Detect which cell encompasses the target text, then output its (X, Y) center coordinate. 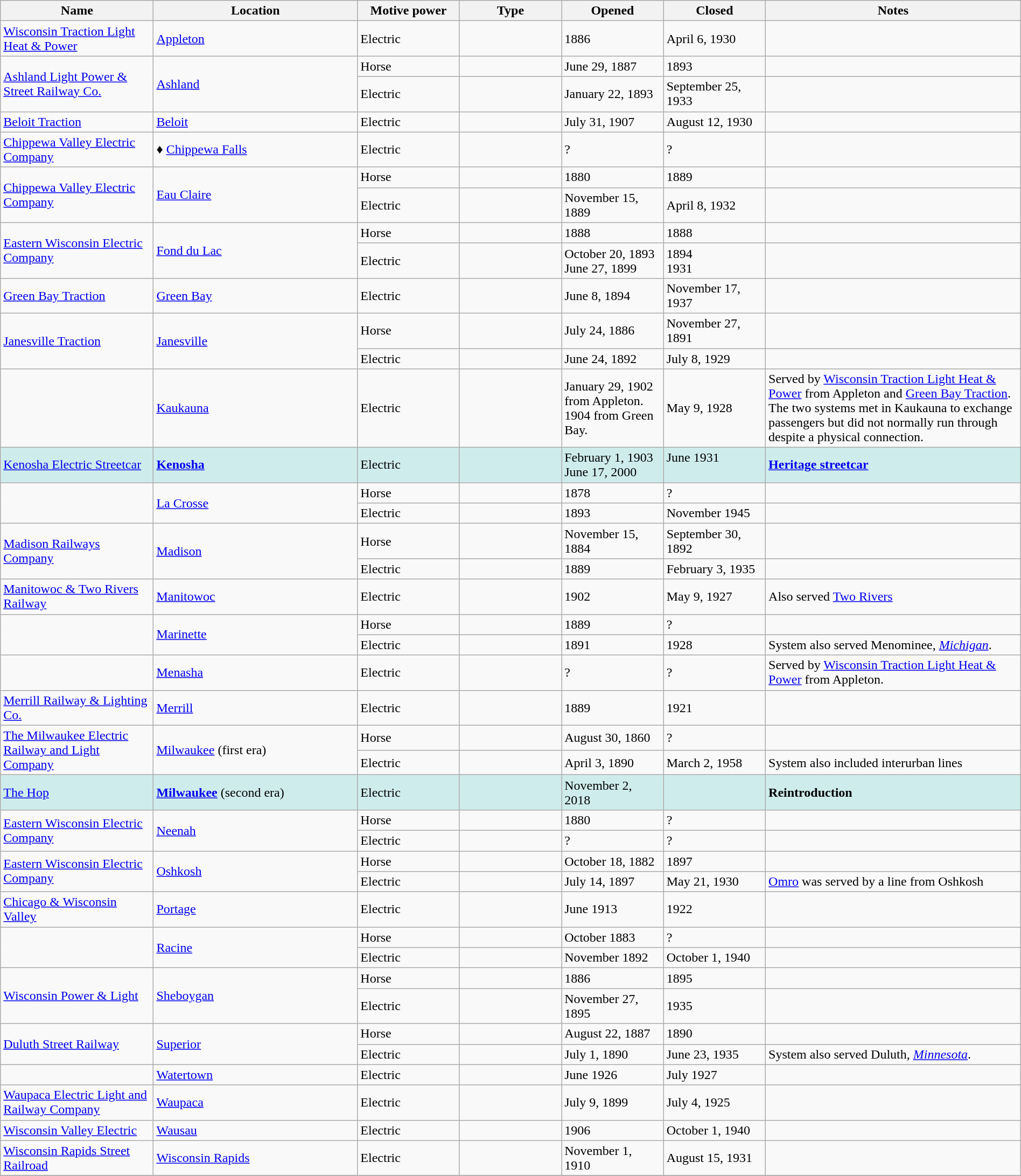
Location (255, 11)
Type (510, 11)
Omro was served by a line from Oshkosh (893, 882)
June 1931 (714, 465)
January 22, 1893 (613, 94)
The Hop (77, 792)
July 9, 1899 (613, 1102)
Waupaca (255, 1102)
1902 (613, 597)
1921 (714, 708)
Duluth Street Railway (77, 1044)
Kaukauna (255, 408)
Portage (255, 909)
October 1883 (613, 937)
Racine (255, 948)
March 2, 1958 (714, 762)
July 24, 1886 (613, 331)
Merrill Railway & Lighting Co. (77, 708)
Beloit Traction (77, 122)
Reintroduction (893, 792)
Appleton (255, 39)
October 18, 1882 (613, 861)
Wisconsin Valley Electric (77, 1130)
Milwaukee (second era) (255, 792)
Menasha (255, 672)
Manitowoc & Two Rivers Railway (77, 597)
Marinette (255, 635)
Manitowoc (255, 597)
February 3, 1935 (714, 569)
June 1926 (613, 1075)
1906 (613, 1130)
February 1, 1903June 17, 2000 (613, 465)
Madison (255, 552)
Janesville (255, 340)
Neenah (255, 830)
Ashland Light Power & Street Railway Co. (77, 84)
November 2, 2018 (613, 792)
June 8, 1894 (613, 295)
1895 (714, 978)
Notes (893, 11)
Superior (255, 1044)
Fond du Lac (255, 250)
May 9, 1928 (714, 408)
August 15, 1931 (714, 1158)
October 20, 1893June 27, 1899 (613, 261)
1922 (714, 909)
Wausau (255, 1130)
Janesville Traction (77, 340)
Closed (714, 11)
September 30, 1892 (714, 541)
System also served Menominee, Michigan. (893, 645)
November 1892 (613, 958)
The Milwaukee Electric Railway and Light Company (77, 750)
Green Bay Traction (77, 295)
September 25, 1933 (714, 94)
Kenosha (255, 465)
Kenosha Electric Streetcar (77, 465)
June 1913 (613, 909)
Watertown (255, 1075)
November 15, 1889 (613, 205)
Sheboygan (255, 996)
July 1, 1890 (613, 1054)
Ashland (255, 84)
November 15, 1884 (613, 541)
♦ Chippewa Falls (255, 150)
Wisconsin Power & Light (77, 996)
Served by Wisconsin Traction Light Heat & Power from Appleton. (893, 672)
Oshkosh (255, 872)
Opened (613, 11)
Eau Claire (255, 195)
Green Bay (255, 295)
System also served Duluth, Minnesota. (893, 1054)
Wisconsin Traction Light Heat & Power (77, 39)
System also included interurban lines (893, 762)
November 27, 1895 (613, 1006)
Also served Two Rivers (893, 597)
August 12, 1930 (714, 122)
Heritage streetcar (893, 465)
Motive power (408, 11)
June 24, 1892 (613, 358)
January 29, 1902 from Appleton. 1904 from Green Bay. (613, 408)
July 14, 1897 (613, 882)
April 8, 1932 (714, 205)
1928 (714, 645)
Milwaukee (first era) (255, 750)
November 1945 (714, 513)
May 21, 1930 (714, 882)
1878 (613, 493)
November 1, 1910 (613, 1158)
July 4, 1925 (714, 1102)
1890 (714, 1034)
18941931 (714, 261)
Merrill (255, 708)
November 27, 1891 (714, 331)
Name (77, 11)
1897 (714, 861)
May 9, 1927 (714, 597)
Wisconsin Rapids Street Railroad (77, 1158)
1891 (613, 645)
April 3, 1890 (613, 762)
June 23, 1935 (714, 1054)
July 31, 1907 (613, 122)
July 1927 (714, 1075)
August 30, 1860 (613, 737)
Beloit (255, 122)
Madison Railways Company (77, 552)
November 17, 1937 (714, 295)
Wisconsin Rapids (255, 1158)
Chicago & Wisconsin Valley (77, 909)
June 29, 1887 (613, 66)
La Crosse (255, 503)
April 6, 1930 (714, 39)
Waupaca Electric Light and Railway Company (77, 1102)
1935 (714, 1006)
July 8, 1929 (714, 358)
August 22, 1887 (613, 1034)
